Pinpoint the cell where the given text exists, returning its (X, Y) midpoint coordinate. 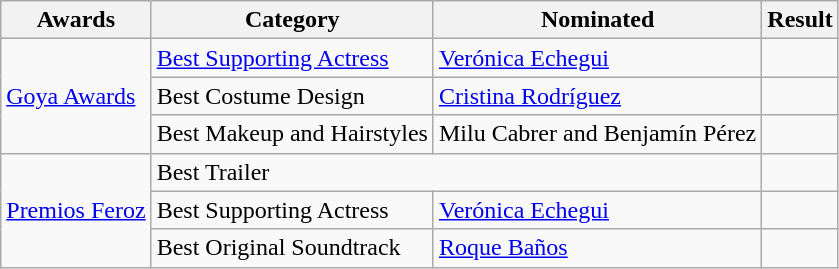
Best Trailer (456, 172)
Category (292, 20)
Premios Feroz (76, 210)
Goya Awards (76, 96)
Cristina Rodríguez (597, 96)
Awards (76, 20)
Result (800, 20)
Best Makeup and Hairstyles (292, 134)
Milu Cabrer and Benjamín Pérez (597, 134)
Best Original Soundtrack (292, 248)
Nominated (597, 20)
Roque Baños (597, 248)
Best Costume Design (292, 96)
